Search for the cell housing the specified text and yield its [x, y] center coordinate. 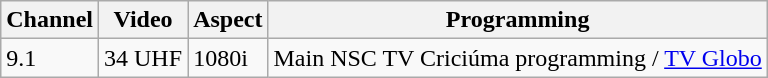
Video [144, 20]
9.1 [50, 58]
Main NSC TV Criciúma programming / TV Globo [518, 58]
Channel [50, 20]
34 UHF [144, 58]
1080i [228, 58]
Aspect [228, 20]
Programming [518, 20]
